Locate the cell with the specified text and output its [X, Y] center coordinate. 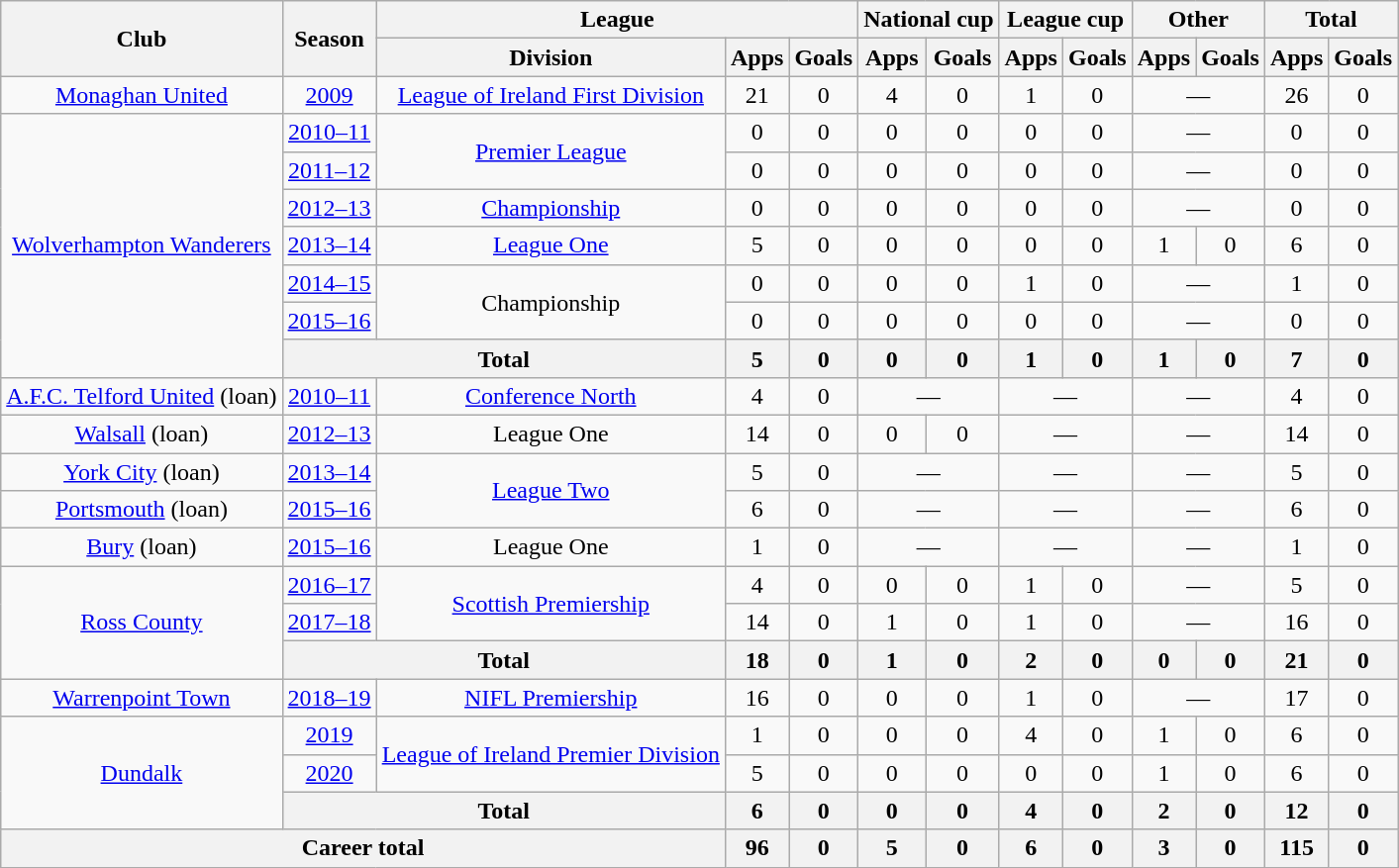
2014–15 [329, 283]
Scottish Premiership [550, 604]
2016–17 [329, 585]
Wolverhampton Wanderers [142, 245]
York City (loan) [142, 472]
Portsmouth (loan) [142, 510]
Walsall (loan) [142, 434]
2011–12 [329, 170]
2019 [329, 735]
Division [550, 57]
18 [756, 660]
Warrenpoint Town [142, 698]
3 [1163, 848]
League [617, 20]
Conference North [550, 396]
26 [1296, 95]
League cup [1065, 20]
17 [1296, 698]
League of Ireland First Division [550, 95]
A.F.C. Telford United (loan) [142, 396]
96 [756, 848]
Monaghan United [142, 95]
Career total [363, 848]
2018–19 [329, 698]
League Two [550, 491]
7 [1296, 358]
2020 [329, 773]
Ross County [142, 623]
Season [329, 39]
National cup [929, 20]
Premier League [550, 151]
2009 [329, 95]
NIFL Premiership [550, 698]
115 [1296, 848]
Bury (loan) [142, 547]
Club [142, 39]
12 [1296, 811]
Other [1198, 20]
League of Ireland Premier Division [550, 754]
Dundalk [142, 773]
2017–18 [329, 623]
